Scan for the cell matching the given text and deliver its (x, y) coordinate at center. 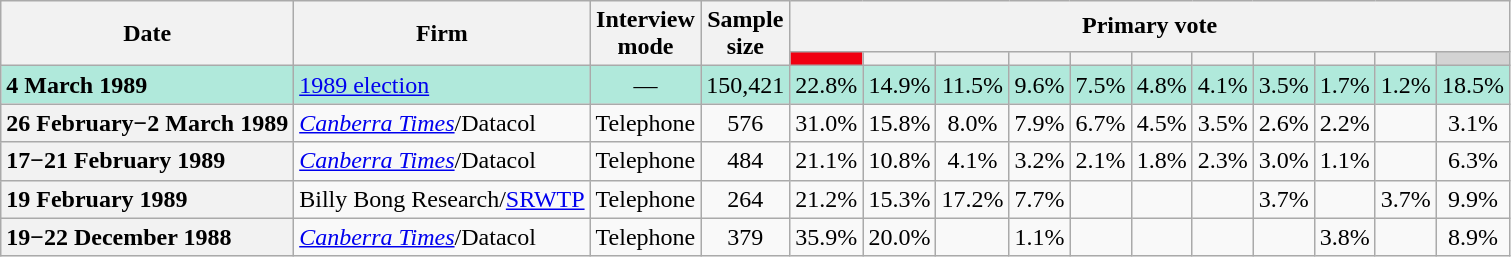
19−22 December 1988 (148, 237)
Samplesize (746, 34)
7.5% (1100, 85)
21.2% (826, 199)
264 (746, 199)
17.2% (972, 199)
1989 election (442, 85)
— (646, 85)
35.9% (826, 237)
150,421 (746, 85)
484 (746, 161)
576 (746, 123)
22.8% (826, 85)
3.2% (1040, 161)
2.6% (1284, 123)
6.7% (1100, 123)
Interviewmode (646, 34)
31.0% (826, 123)
1.2% (1406, 85)
18.5% (1472, 85)
10.8% (900, 161)
15.3% (900, 199)
3.8% (1344, 237)
26 February−2 March 1989 (148, 123)
3.1% (1472, 123)
7.7% (1040, 199)
17−21 February 1989 (148, 161)
2.1% (1100, 161)
19 February 1989 (148, 199)
20.0% (900, 237)
9.9% (1472, 199)
7.9% (1040, 123)
21.1% (826, 161)
14.9% (900, 85)
Billy Bong Research/SRWTP (442, 199)
15.8% (900, 123)
6.3% (1472, 161)
1.8% (1162, 161)
2.3% (1222, 161)
11.5% (972, 85)
Date (148, 34)
4.8% (1162, 85)
379 (746, 237)
4 March 1989 (148, 85)
8.0% (972, 123)
1.7% (1344, 85)
Firm (442, 34)
8.9% (1472, 237)
Primary vote (1150, 26)
3.0% (1284, 161)
4.5% (1162, 123)
9.6% (1040, 85)
2.2% (1344, 123)
